Locate the cell with the specified text and output its (X, Y) center coordinate. 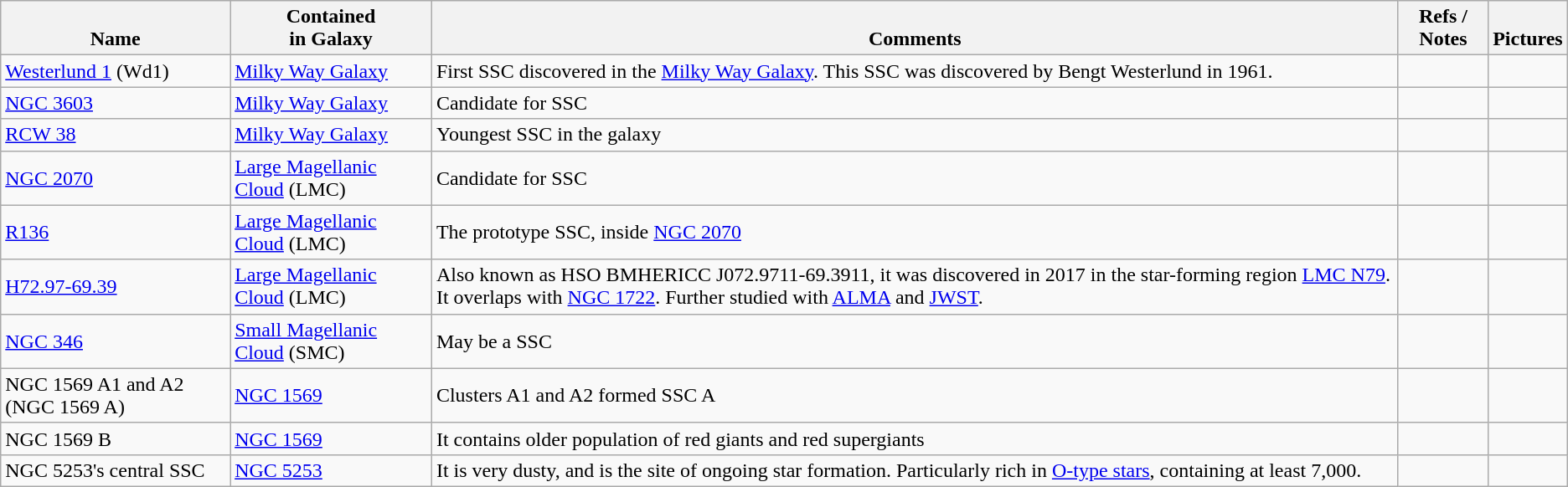
Youngest SSC in the galaxy (915, 135)
NGC 1569 A1 and A2 (NGC 1569 A) (116, 395)
Westerlund 1 (Wd1) (116, 71)
NGC 2070 (116, 177)
NGC 5253's central SSC (116, 470)
NGC 1569 B (116, 438)
May be a SSC (915, 341)
Pictures (1528, 28)
The prototype SSC, inside NGC 2070 (915, 233)
RCW 38 (116, 135)
It is very dusty, and is the site of ongoing star formation. Particularly rich in O-type stars, containing at least 7,000. (915, 470)
It contains older population of red giants and red supergiants (915, 438)
R136 (116, 233)
First SSC discovered in the Milky Way Galaxy. This SSC was discovered by Bengt Westerlund in 1961. (915, 71)
Comments (915, 28)
Name (116, 28)
H72.97-69.39 (116, 286)
NGC 5253 (332, 470)
NGC 346 (116, 341)
NGC 3603 (116, 103)
Refs / Notes (1442, 28)
Clusters A1 and A2 formed SSC A (915, 395)
Small Magellanic Cloud (SMC) (332, 341)
Containedin Galaxy (332, 28)
